Identify which cell holds the provided text, then report its (x, y) central coordinate. 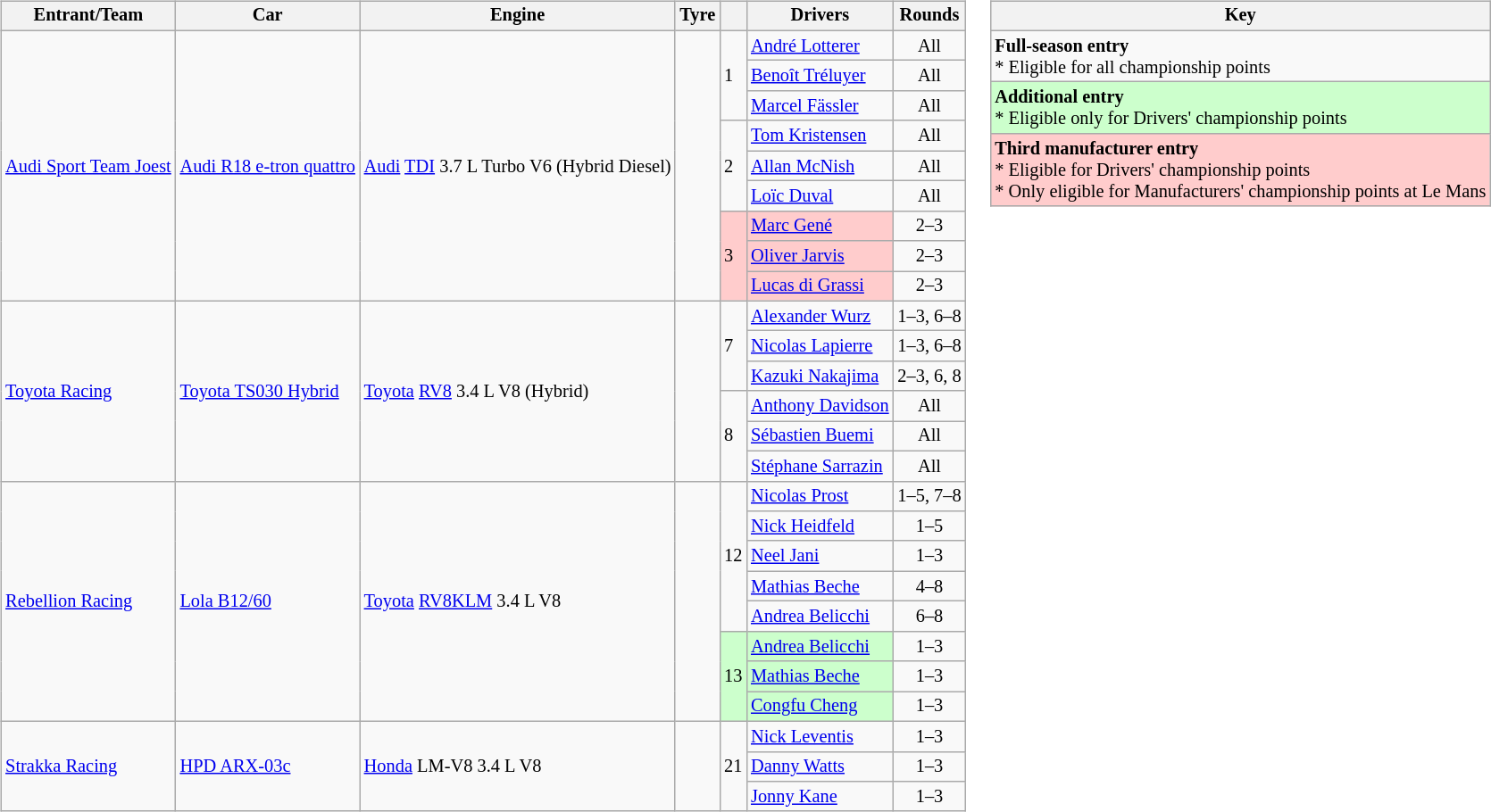
2–3, 6, 8 (929, 377)
4–8 (929, 586)
Loïc Duval (820, 196)
Audi R18 e-tron quattro (268, 166)
Nick Heidfeld (820, 526)
Car (268, 16)
3 (733, 255)
Marcel Fässler (820, 106)
Tom Kristensen (820, 136)
Jonny Kane (820, 797)
Allan McNish (820, 166)
Alexander Wurz (820, 316)
Strakka Racing (87, 766)
Full-season entry* Eligible for all championship points (1240, 56)
Tyre (697, 16)
Honda LM-V8 3.4 L V8 (518, 766)
Lucas di Grassi (820, 286)
Key (1240, 16)
Toyota Racing (87, 391)
Nick Leventis (820, 736)
Toyota TS030 Hybrid (268, 391)
Engine (518, 16)
1–5 (929, 526)
Rebellion Racing (87, 601)
Kazuki Nakajima (820, 377)
Third manufacturer entry* Eligible for Drivers' championship points* Only eligible for Manufacturers' championship points at Le Mans (1240, 170)
Nicolas Lapierre (820, 346)
Anthony Davidson (820, 406)
8 (733, 435)
Rounds (929, 16)
Danny Watts (820, 766)
Lola B12/60 (268, 601)
1–5, 7–8 (929, 496)
13 (733, 676)
Toyota RV8 3.4 L V8 (Hybrid) (518, 391)
Marc Gené (820, 226)
Congfu Cheng (820, 707)
Nicolas Prost (820, 496)
Entrant/Team (87, 16)
7 (733, 346)
Toyota RV8KLM 3.4 L V8 (518, 601)
Audi Sport Team Joest (87, 166)
Neel Jani (820, 556)
Oliver Jarvis (820, 256)
Benoît Tréluyer (820, 76)
André Lotterer (820, 46)
2 (733, 166)
6–8 (929, 617)
12 (733, 556)
Audi TDI 3.7 L Turbo V6 (Hybrid Diesel) (518, 166)
Stéphane Sarrazin (820, 466)
1 (733, 75)
HPD ARX-03c (268, 766)
Sébastien Buemi (820, 436)
Drivers (820, 16)
Additional entry* Eligible only for Drivers' championship points (1240, 108)
21 (733, 766)
